Return [X, Y] of the center of cell containing provided text 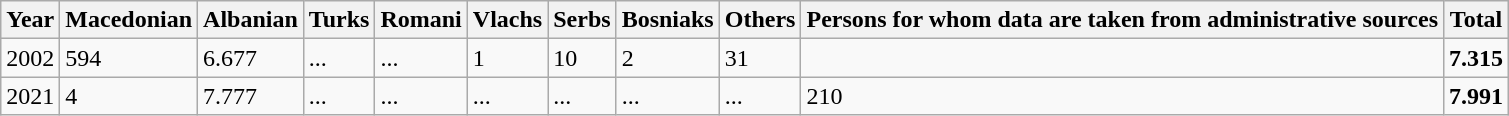
Total [1476, 20]
2 [668, 58]
210 [1122, 96]
Bosniaks [668, 20]
Albanian [251, 20]
Others [760, 20]
7.315 [1476, 58]
Romani [421, 20]
10 [582, 58]
6.677 [251, 58]
7.777 [251, 96]
4 [129, 96]
Persons for whom data are taken from administrative sources [1122, 20]
2021 [30, 96]
7.991 [1476, 96]
594 [129, 58]
Vlachs [507, 20]
1 [507, 58]
Turks [339, 20]
31 [760, 58]
Year [30, 20]
Macedonian [129, 20]
2002 [30, 58]
Serbs [582, 20]
